Extract the [x, y] coordinate from the center of the cell holding the provided text.  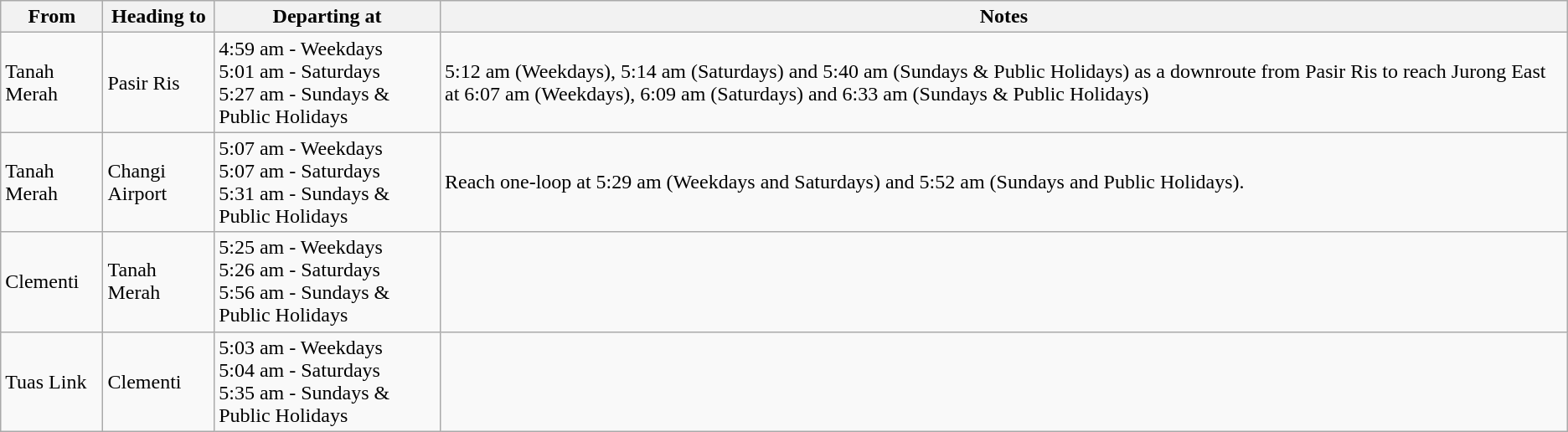
Tuas Link [52, 382]
Notes [1003, 17]
Reach one-loop at 5:29 am (Weekdays and Saturdays) and 5:52 am (Sundays and Public Holidays). [1003, 183]
4:59 am - Weekdays5:01 am - Saturdays5:27 am - Sundays & Public Holidays [328, 82]
From [52, 17]
Departing at [328, 17]
Pasir Ris [159, 82]
Changi Airport [159, 183]
5:25 am - Weekdays5:26 am - Saturdays5:56 am - Sundays & Public Holidays [328, 281]
5:07 am - Weekdays5:07 am - Saturdays5:31 am - Sundays & Public Holidays [328, 183]
5:03 am - Weekdays5:04 am - Saturdays5:35 am - Sundays & Public Holidays [328, 382]
Heading to [159, 17]
